Identify which cell holds the provided text, then report its [X, Y] central coordinate. 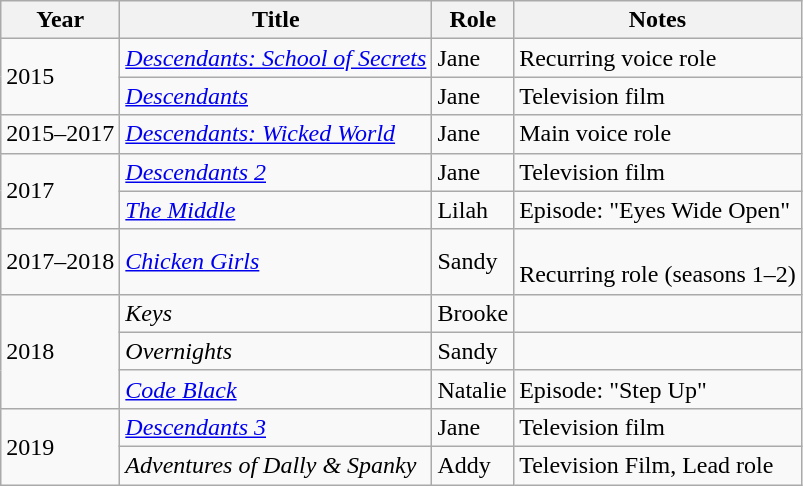
Descendants 3 [276, 427]
Notes [658, 20]
Recurring role (seasons 1–2) [658, 262]
Addy [473, 465]
Descendants: School of Secrets [276, 58]
Chicken Girls [276, 262]
2015–2017 [60, 134]
Episode: "Eyes Wide Open" [658, 210]
Keys [276, 313]
2015 [60, 77]
Descendants: Wicked World [276, 134]
Year [60, 20]
Brooke [473, 313]
Descendants 2 [276, 172]
Adventures of Dally & Spanky [276, 465]
2017–2018 [60, 262]
Descendants [276, 96]
Main voice role [658, 134]
2017 [60, 191]
Role [473, 20]
Episode: "Step Up" [658, 389]
Natalie [473, 389]
Lilah [473, 210]
Television Film, Lead role [658, 465]
2018 [60, 351]
The Middle [276, 210]
Title [276, 20]
Recurring voice role [658, 58]
Code Black [276, 389]
Overnights [276, 351]
2019 [60, 446]
